Identify which cell holds the provided text, then report its [x, y] central coordinate. 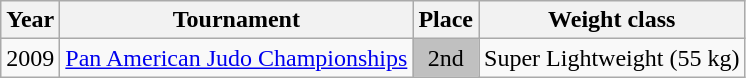
Super Lightweight (55 kg) [612, 58]
Pan American Judo Championships [236, 58]
Place [446, 20]
2nd [446, 58]
Weight class [612, 20]
Tournament [236, 20]
2009 [30, 58]
Year [30, 20]
